Find where the given text appears and provide that cell's center as [X, Y] coordinate. 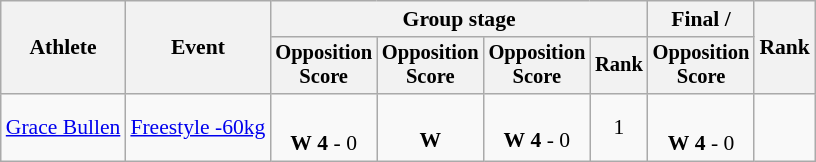
Final / [702, 19]
Event [198, 48]
Grace Bullen [64, 128]
Athlete [64, 48]
Group stage [458, 19]
Freestyle -60kg [198, 128]
W [430, 128]
1 [619, 128]
